Find where the given text appears and provide that cell's center as [x, y] coordinate. 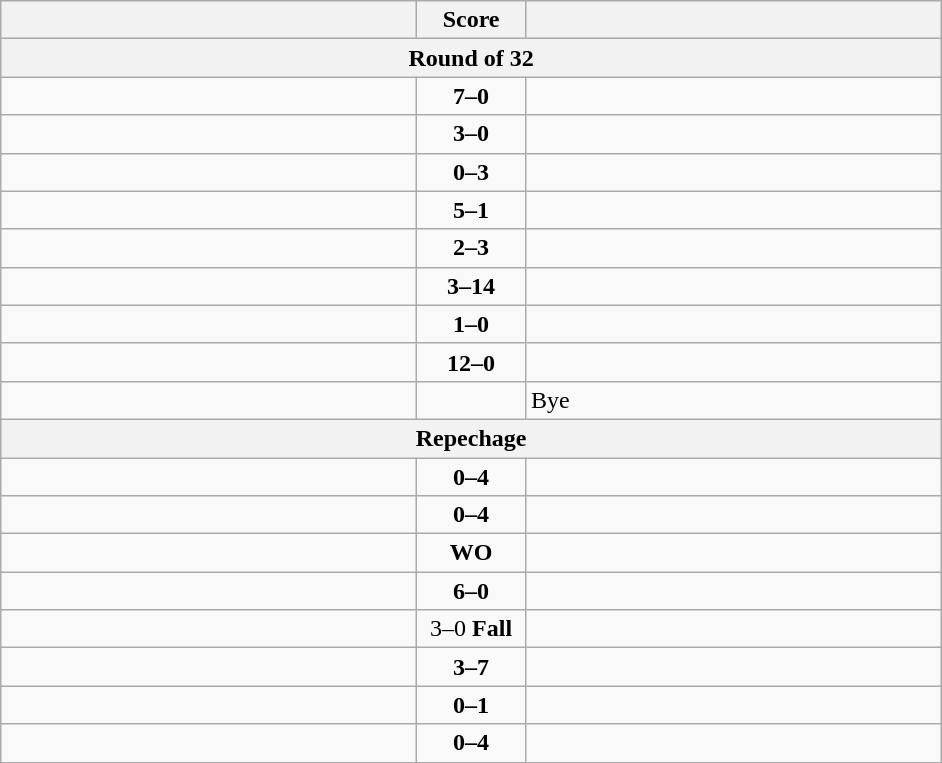
Score [472, 20]
7–0 [472, 96]
0–3 [472, 172]
3–7 [472, 667]
Round of 32 [472, 58]
Bye [733, 400]
0–1 [472, 705]
5–1 [472, 210]
3–0 [472, 134]
3–14 [472, 286]
3–0 Fall [472, 629]
6–0 [472, 591]
1–0 [472, 324]
2–3 [472, 248]
WO [472, 553]
Repechage [472, 438]
12–0 [472, 362]
